Output the [x, y] coordinate of the center of the cell containing the given text.  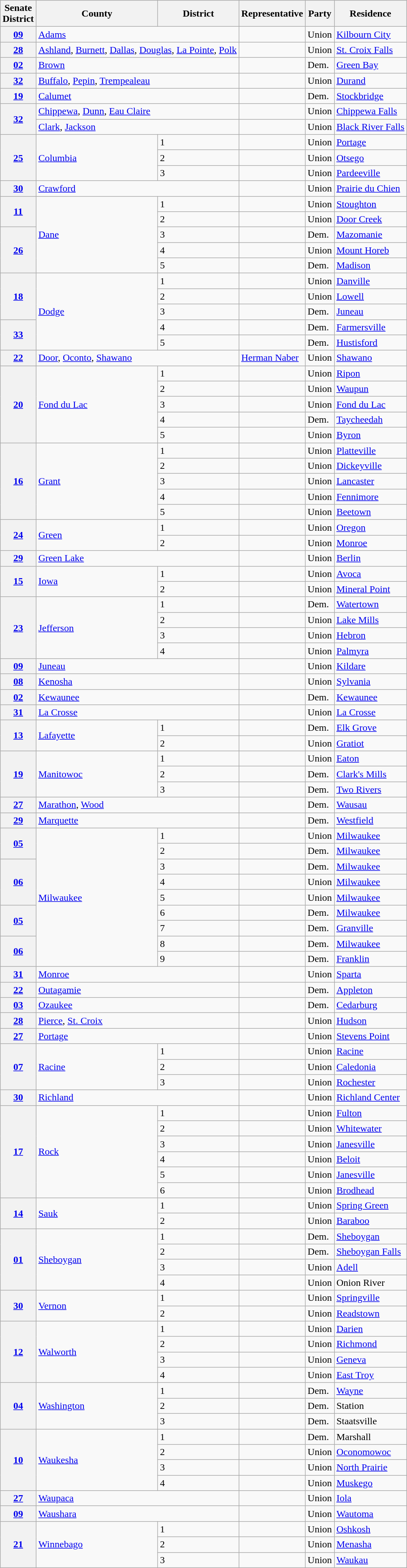
33 [18, 335]
Stockbridge [370, 96]
Sauk [97, 1213]
Mineral Point [370, 589]
Avoca [370, 574]
Berlin [370, 558]
07 [18, 1067]
Kilbourn City [370, 34]
8 [198, 944]
East Troy [370, 1375]
Waushara [138, 1514]
Westfield [370, 820]
Sparta [370, 974]
Oregon [370, 528]
Palmyra [370, 651]
Marathon, Wood [138, 805]
Brown [138, 65]
Waupun [370, 389]
14 [18, 1213]
Waukesha [97, 1460]
Watertown [370, 604]
23 [18, 628]
25 [18, 157]
17 [18, 1151]
Hudson [370, 1021]
Pierce, St. Croix [138, 1021]
Calumet [138, 96]
Pardeeville [370, 173]
Mazomanie [370, 235]
Danville [370, 281]
Eaton [370, 759]
Sheboygan Falls [370, 1252]
Richland Center [370, 1098]
15 [18, 581]
Marshall [370, 1437]
Green Bay [370, 65]
Beloit [370, 1159]
11 [18, 211]
Walworth [97, 1352]
Lake Mills [370, 620]
Rock [97, 1151]
Grant [97, 481]
Adell [370, 1267]
District [198, 14]
SenateDistrict [18, 14]
01 [18, 1260]
Geneva [370, 1360]
Onion River [370, 1283]
Cedarburg [370, 1005]
Whitewater [370, 1128]
Otsego [370, 157]
Spring Green [370, 1206]
Fulton [370, 1113]
Lancaster [370, 481]
Jefferson [97, 628]
Menasha [370, 1545]
7 [198, 928]
Ripon [370, 373]
Farmersville [370, 327]
Outagamie [138, 990]
Kenosha [138, 681]
Representative [272, 14]
Prairie du Chien [370, 188]
Waupaca [138, 1498]
North Prairie [370, 1468]
Elk Grove [370, 728]
Door Creek [370, 219]
04 [18, 1406]
Door, Oconto, Shawano [138, 358]
Chippewa Falls [370, 111]
Clark's Mills [370, 774]
Durand [370, 81]
Residence [370, 14]
Madison [370, 266]
13 [18, 736]
Franklin [370, 959]
16 [18, 481]
18 [18, 296]
Iola [370, 1498]
Darien [370, 1329]
Stoughton [370, 204]
08 [18, 681]
Green [97, 535]
Taycheedah [370, 419]
Ashland, Burnett, Dallas, Douglas, La Pointe, Polk [138, 50]
Waukau [370, 1560]
Platteville [370, 451]
Party [320, 14]
Granville [370, 928]
Sylvania [370, 681]
Adams [138, 34]
Oshkosh [370, 1529]
Oconomowoc [370, 1452]
Clark, Jackson [138, 127]
Staatsville [370, 1421]
Crawford [138, 188]
Vernon [97, 1306]
Herman Naber [272, 358]
20 [18, 404]
St. Croix Falls [370, 50]
Gratiot [370, 743]
Rochester [370, 1082]
21 [18, 1545]
Stevens Point [370, 1036]
Station [370, 1406]
Iowa [97, 581]
Baraboo [370, 1221]
Mount Horeb [370, 250]
Hebron [370, 635]
Marquette [138, 820]
Caledonia [370, 1067]
Richmond [370, 1344]
Brodhead [370, 1190]
Appleton [370, 990]
County [97, 14]
Richland [138, 1098]
Lafayette [97, 736]
9 [198, 959]
Manitowoc [97, 774]
Readstown [370, 1313]
Dickeyville [370, 466]
Wautoma [370, 1514]
Black River Falls [370, 127]
Columbia [97, 157]
Dane [97, 234]
10 [18, 1460]
Two Rivers [370, 789]
Kildare [370, 666]
Green Lake [138, 558]
Byron [370, 435]
Beetown [370, 512]
Springville [370, 1298]
Winnebago [97, 1545]
Ozaukee [138, 1005]
Muskego [370, 1483]
Wayne [370, 1390]
26 [18, 250]
Fennimore [370, 497]
Washington [97, 1406]
Chippewa, Dunn, Eau Claire [138, 111]
03 [18, 1005]
12 [18, 1352]
Hustisford [370, 343]
Dodge [97, 312]
Wausau [370, 805]
Buffalo, Pepin, Trempealeau [138, 81]
Lowell [370, 296]
24 [18, 535]
Shawano [370, 358]
